From the cell containing the given text, extract its center point as [x, y] coordinate. 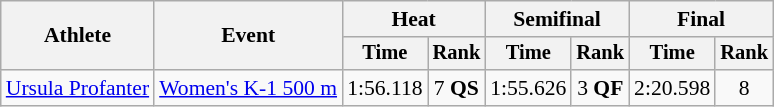
Semifinal [557, 19]
1:55.626 [528, 88]
8 [744, 88]
Final [701, 19]
3 QF [600, 88]
Heat [414, 19]
2:20.598 [672, 88]
7 QS [457, 88]
Event [248, 36]
1:56.118 [384, 88]
Athlete [78, 36]
Ursula Profanter [78, 88]
Women's K-1 500 m [248, 88]
